Return the (X, Y) coordinate for the center point of the cell that contains the specified text.  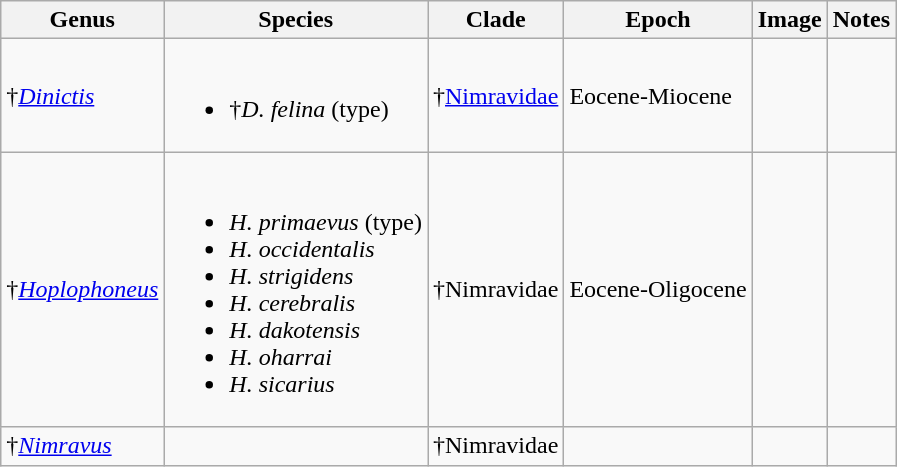
†Dinictis (82, 96)
†Nimravus (82, 446)
Eocene-Oligocene (658, 290)
Genus (82, 20)
Eocene-Miocene (658, 96)
Species (296, 20)
†Hoplophoneus (82, 290)
†D. felina (type) (296, 96)
Epoch (658, 20)
H. primaevus (type)H. occidentalisH. strigidensH. cerebralisH. dakotensisH. oharraiH. sicarius (296, 290)
Notes (861, 20)
Clade (496, 20)
Image (790, 20)
